Identify which cell holds the provided text, then report its (X, Y) central coordinate. 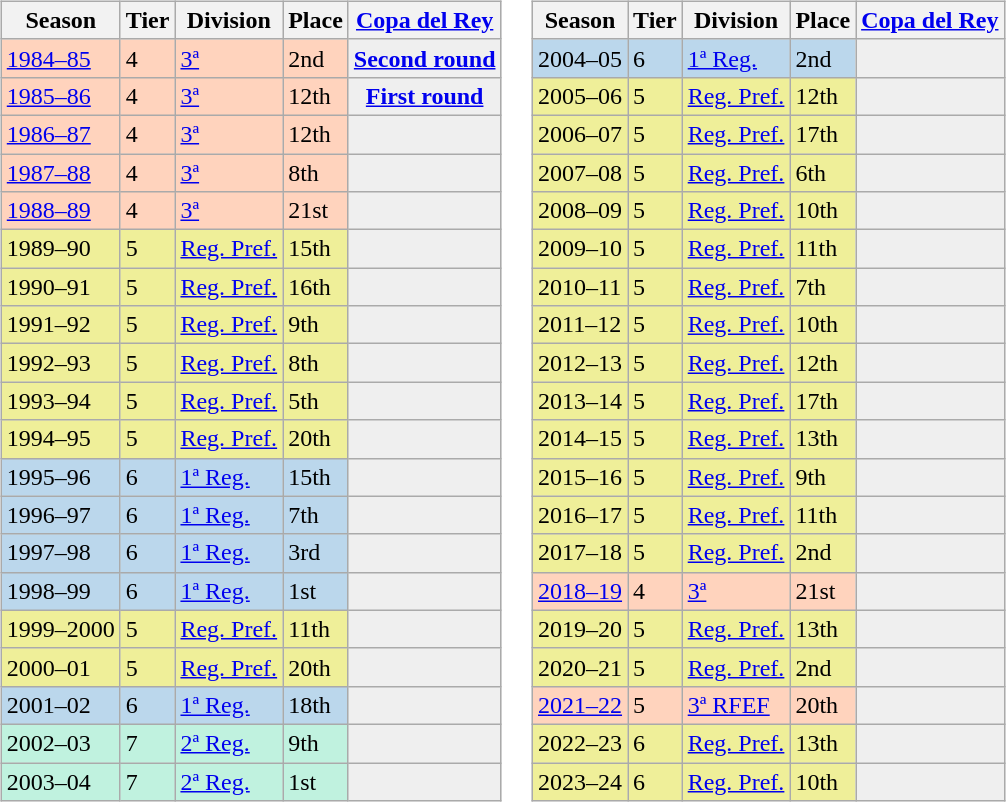
2005–06 (580, 96)
2006–07 (580, 134)
1987–88 (60, 173)
2014–15 (580, 439)
1996–97 (60, 515)
2018–19 (580, 591)
2011–12 (580, 325)
2000–01 (60, 667)
First round (424, 96)
1989–90 (60, 249)
2012–13 (580, 363)
1990–91 (60, 287)
18th (316, 705)
2007–08 (580, 173)
2001–02 (60, 705)
2013–14 (580, 401)
1985–86 (60, 96)
2004–05 (580, 58)
2003–04 (60, 781)
1997–98 (60, 553)
1994–95 (60, 439)
2021–22 (580, 705)
1992–93 (60, 363)
16th (316, 287)
1991–92 (60, 325)
3ª RFEF (736, 705)
2008–09 (580, 211)
2017–18 (580, 553)
1993–94 (60, 401)
1986–87 (60, 134)
2023–24 (580, 781)
2010–11 (580, 287)
3rd (316, 553)
2002–03 (60, 743)
2015–16 (580, 477)
Second round (424, 58)
2019–20 (580, 629)
2016–17 (580, 515)
1998–99 (60, 591)
1999–2000 (60, 629)
1988–89 (60, 211)
2009–10 (580, 249)
1984–85 (60, 58)
6th (823, 173)
1995–96 (60, 477)
2020–21 (580, 667)
2022–23 (580, 743)
5th (316, 401)
